Extract the [x, y] coordinate from the center of the cell holding the provided text.  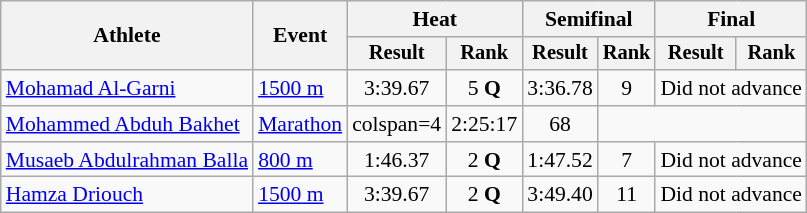
3:36.78 [560, 88]
Marathon [300, 124]
11 [627, 195]
Semifinal [588, 19]
Mohammed Abduh Bakhet [127, 124]
1:47.52 [560, 160]
5 Q [484, 88]
800 m [300, 160]
Final [731, 19]
9 [627, 88]
2:25:17 [484, 124]
Musaeb Abdulrahman Balla [127, 160]
7 [627, 160]
Hamza Driouch [127, 195]
Event [300, 36]
colspan=4 [396, 124]
Mohamad Al-Garni [127, 88]
68 [560, 124]
Heat [434, 19]
Athlete [127, 36]
3:49.40 [560, 195]
1:46.37 [396, 160]
